Find where the given text appears and provide that cell's center as (x, y) coordinate. 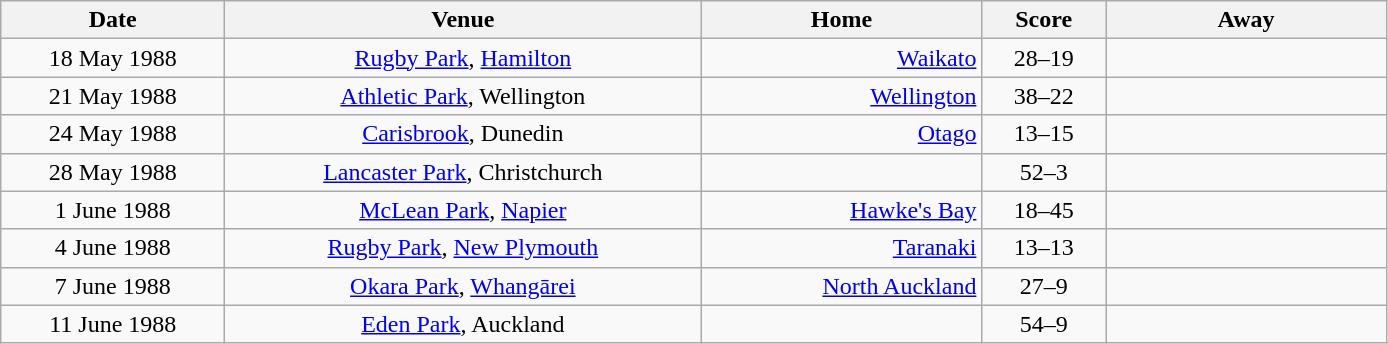
Rugby Park, New Plymouth (463, 248)
Waikato (842, 58)
1 June 1988 (113, 210)
13–15 (1044, 134)
18–45 (1044, 210)
McLean Park, Napier (463, 210)
4 June 1988 (113, 248)
Rugby Park, Hamilton (463, 58)
Date (113, 20)
28 May 1988 (113, 172)
Okara Park, Whangārei (463, 286)
Score (1044, 20)
13–13 (1044, 248)
Athletic Park, Wellington (463, 96)
Eden Park, Auckland (463, 324)
Home (842, 20)
Taranaki (842, 248)
11 June 1988 (113, 324)
Lancaster Park, Christchurch (463, 172)
Venue (463, 20)
52–3 (1044, 172)
27–9 (1044, 286)
Wellington (842, 96)
Otago (842, 134)
North Auckland (842, 286)
28–19 (1044, 58)
Away (1246, 20)
Carisbrook, Dunedin (463, 134)
7 June 1988 (113, 286)
Hawke's Bay (842, 210)
21 May 1988 (113, 96)
24 May 1988 (113, 134)
38–22 (1044, 96)
54–9 (1044, 324)
18 May 1988 (113, 58)
